Search for the cell housing the specified text and yield its [x, y] center coordinate. 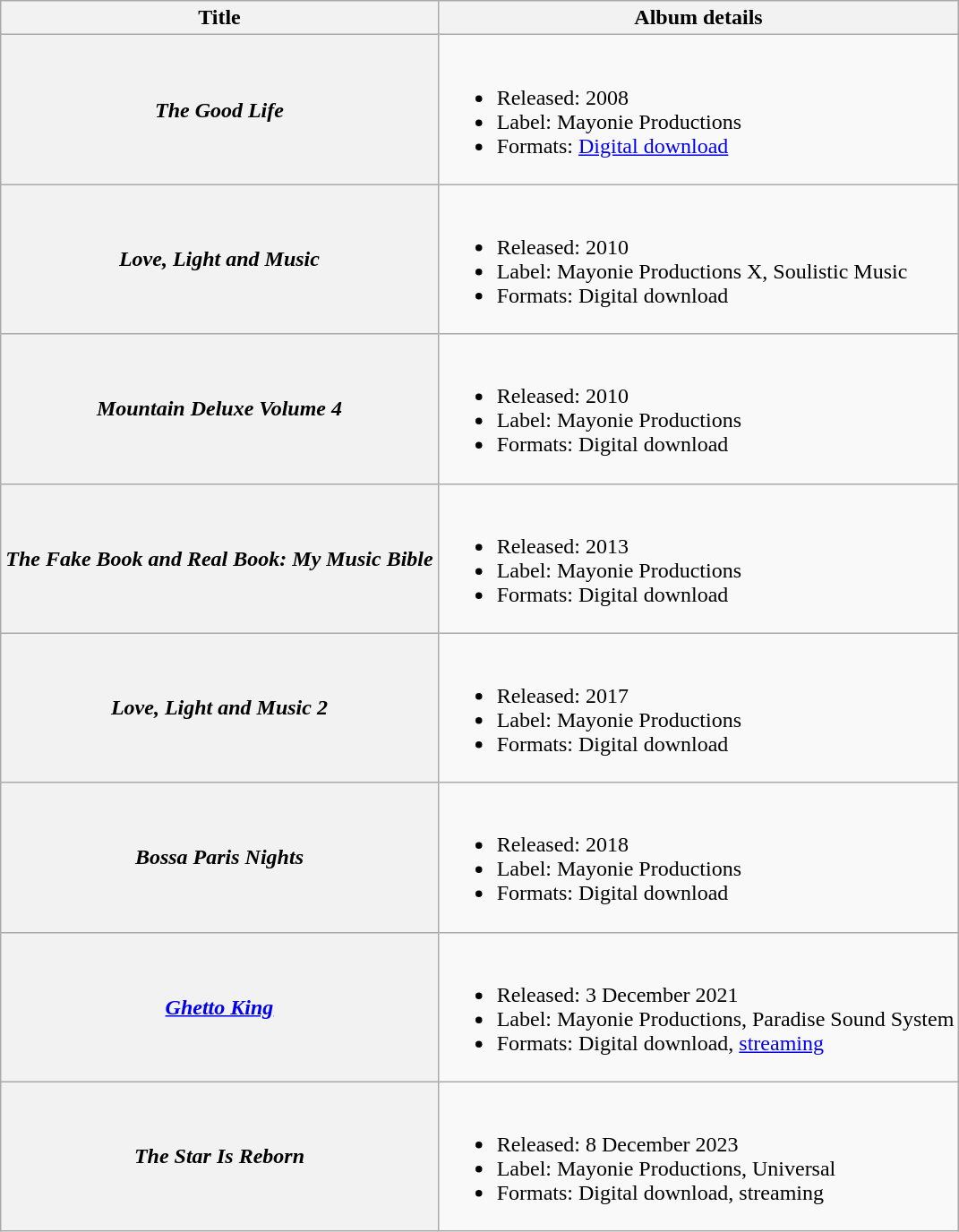
Title [219, 18]
Released: 2008Label: Mayonie ProductionsFormats: Digital download [698, 109]
Love, Light and Music [219, 260]
Released: 3 December 2021Label: Mayonie Productions, Paradise Sound SystemFormats: Digital download, streaming [698, 1006]
Bossa Paris Nights [219, 858]
Released: 2010Label: Mayonie Productions X, Soulistic MusicFormats: Digital download [698, 260]
Love, Light and Music 2 [219, 707]
Released: 2013Label: Mayonie ProductionsFormats: Digital download [698, 559]
Released: 2018Label: Mayonie ProductionsFormats: Digital download [698, 858]
The Star Is Reborn [219, 1157]
Released: 2010Label: Mayonie ProductionsFormats: Digital download [698, 408]
Released: 2017Label: Mayonie ProductionsFormats: Digital download [698, 707]
Album details [698, 18]
Released: 8 December 2023Label: Mayonie Productions, UniversalFormats: Digital download, streaming [698, 1157]
Ghetto King [219, 1006]
Mountain Deluxe Volume 4 [219, 408]
The Fake Book and Real Book: My Music Bible [219, 559]
The Good Life [219, 109]
